Pinpoint the cell where the given text exists, returning its [X, Y] midpoint coordinate. 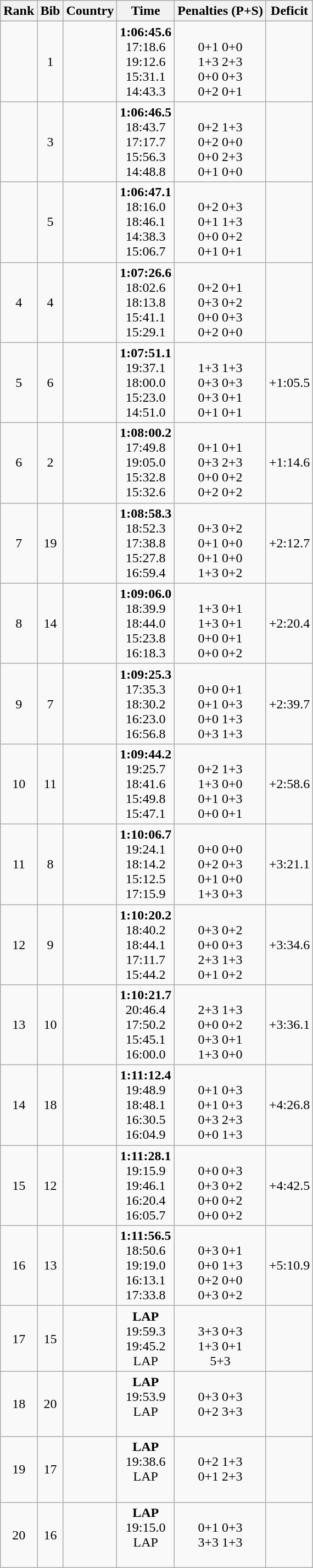
0+3 0+20+0 0+32+3 1+30+1 0+2 [221, 945]
LAP19:15.0LAP [146, 1534]
0+1 0+01+3 2+30+0 0+30+2 0+1 [221, 62]
+3:34.6 [289, 945]
2+3 1+30+0 0+20+3 0+11+3 0+0 [221, 1025]
0+2 1+30+2 0+00+0 2+30+1 0+0 [221, 142]
1+3 1+30+3 0+30+3 0+10+1 0+1 [221, 383]
+2:20.4 [289, 623]
LAP19:38.6LAP [146, 1470]
0+0 0+00+2 0+30+1 0+01+3 0+3 [221, 864]
+5:10.9 [289, 1266]
+2:12.7 [289, 543]
1:09:25.317:35.318:30.216:23.016:56.8 [146, 703]
1:08:58.318:52.317:38.815:27.816:59.4 [146, 543]
1:09:06.018:39.918:44.015:23.816:18.3 [146, 623]
+3:36.1 [289, 1025]
+1:14.6 [289, 463]
+4:26.8 [289, 1105]
0+2 1+30+1 2+3 [221, 1470]
0+0 0+10+1 0+30+0 1+30+3 1+3 [221, 703]
1+3 0+11+3 0+10+0 0+10+0 0+2 [221, 623]
0+3 0+10+0 1+30+2 0+00+3 0+2 [221, 1266]
Rank [19, 11]
1:09:44.219:25.718:41.615:49.815:47.1 [146, 784]
0+1 0+33+3 1+3 [221, 1534]
1:10:06.719:24.118:14.215:12.517:15.9 [146, 864]
+2:39.7 [289, 703]
LAP19:53.9LAP [146, 1404]
1:11:28.119:15.919:46.116:20.416:05.7 [146, 1185]
1 [51, 62]
Bib [51, 11]
Deficit [289, 11]
0+2 0+10+3 0+20+0 0+30+2 0+0 [221, 302]
+2:58.6 [289, 784]
1:11:12.419:48.918:48.116:30.516:04.9 [146, 1105]
0+1 0+10+3 2+30+0 0+20+2 0+2 [221, 463]
0+2 1+31+3 0+00+1 0+30+0 0+1 [221, 784]
0+0 0+30+3 0+20+0 0+20+0 0+2 [221, 1185]
0+1 0+30+1 0+30+3 2+30+0 1+3 [221, 1105]
LAP19:59.319:45.2LAP [146, 1339]
1:07:51.119:37.118:00.015:23.014:51.0 [146, 383]
0+3 0+30+2 3+3 [221, 1404]
2 [51, 463]
1:10:20.218:40.218:44.117:11.715:44.2 [146, 945]
+3:21.1 [289, 864]
1:06:45.617:18.619:12.615:31.114:43.3 [146, 62]
1:06:46.518:43.717:17.715:56.314:48.8 [146, 142]
1:08:00.217:49.819:05.015:32.815:32.6 [146, 463]
Time [146, 11]
0+3 0+20+1 0+00+1 0+01+3 0+2 [221, 543]
1:06:47.118:16.018:46.114:38.315:06.7 [146, 222]
3 [51, 142]
0+2 0+30+1 1+30+0 0+20+1 0+1 [221, 222]
+4:42.5 [289, 1185]
3+3 0+31+3 0+15+3 [221, 1339]
+1:05.5 [289, 383]
Country [90, 11]
1:10:21.720:46.417:50.215:45.116:00.0 [146, 1025]
Penalties (P+S) [221, 11]
1:07:26.618:02.618:13.815:41.115:29.1 [146, 302]
1:11:56.518:50.619:19.016:13.117:33.8 [146, 1266]
